Return the (x, y) coordinate for the center point of the cell that contains the specified text.  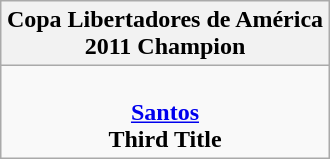
SantosThird Title (164, 112)
Copa Libertadores de América2011 Champion (164, 34)
